Provide the (x, y) coordinate of the cell's center where the given text is located.  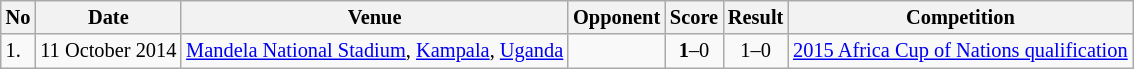
Venue (374, 17)
Result (756, 17)
Score (694, 17)
Competition (960, 17)
1. (18, 51)
Mandela National Stadium, Kampala, Uganda (374, 51)
Opponent (616, 17)
11 October 2014 (108, 51)
Date (108, 17)
No (18, 17)
2015 Africa Cup of Nations qualification (960, 51)
